Output the [X, Y] coordinate of the center of the cell containing the given text.  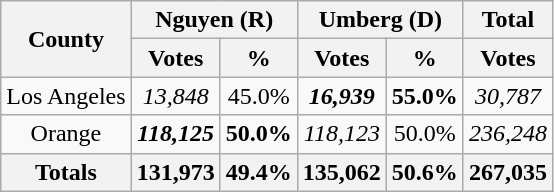
131,973 [176, 172]
County [66, 39]
45.0% [258, 96]
49.4% [258, 172]
30,787 [508, 96]
Totals [66, 172]
16,939 [342, 96]
267,035 [508, 172]
Umberg (D) [380, 20]
Total [508, 20]
Nguyen (R) [214, 20]
236,248 [508, 134]
Los Angeles [66, 96]
135,062 [342, 172]
118,123 [342, 134]
50.6% [424, 172]
13,848 [176, 96]
Orange [66, 134]
55.0% [424, 96]
118,125 [176, 134]
